Find where the given text appears and provide that cell's center as (x, y) coordinate. 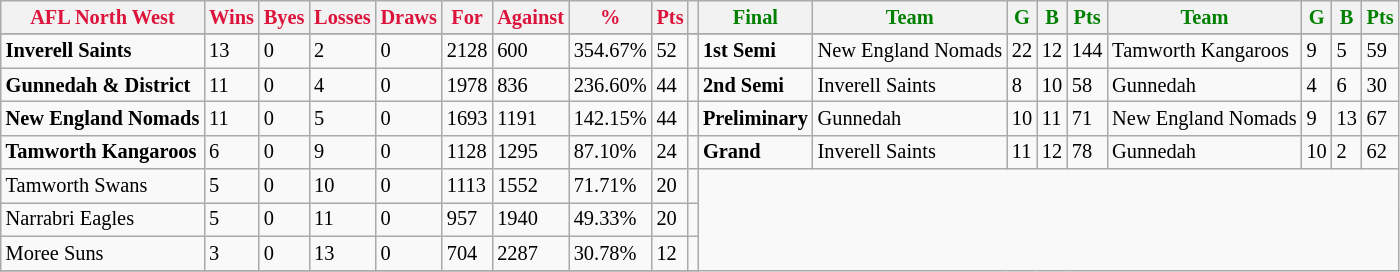
For (467, 17)
Wins (232, 17)
78 (1087, 152)
Gunnedah & District (102, 85)
58 (1087, 85)
704 (467, 253)
1295 (530, 152)
87.10% (610, 152)
30 (1380, 85)
1552 (530, 186)
144 (1087, 51)
1940 (530, 219)
71.71% (610, 186)
8 (1022, 85)
836 (530, 85)
49.33% (610, 219)
22 (1022, 51)
2nd Semi (756, 85)
1113 (467, 186)
Narrabri Eagles (102, 219)
AFL North West (102, 17)
3 (232, 253)
1128 (467, 152)
Tamworth Swans (102, 186)
52 (670, 51)
% (610, 17)
1st Semi (756, 51)
62 (1380, 152)
2287 (530, 253)
600 (530, 51)
1191 (530, 118)
Grand (756, 152)
30.78% (610, 253)
Draws (409, 17)
1978 (467, 85)
71 (1087, 118)
354.67% (610, 51)
957 (467, 219)
Preliminary (756, 118)
1693 (467, 118)
Final (756, 17)
Moree Suns (102, 253)
Against (530, 17)
236.60% (610, 85)
59 (1380, 51)
Losses (342, 17)
67 (1380, 118)
2128 (467, 51)
Byes (284, 17)
24 (670, 152)
142.15% (610, 118)
